Pinpoint the cell where the given text exists, returning its (X, Y) midpoint coordinate. 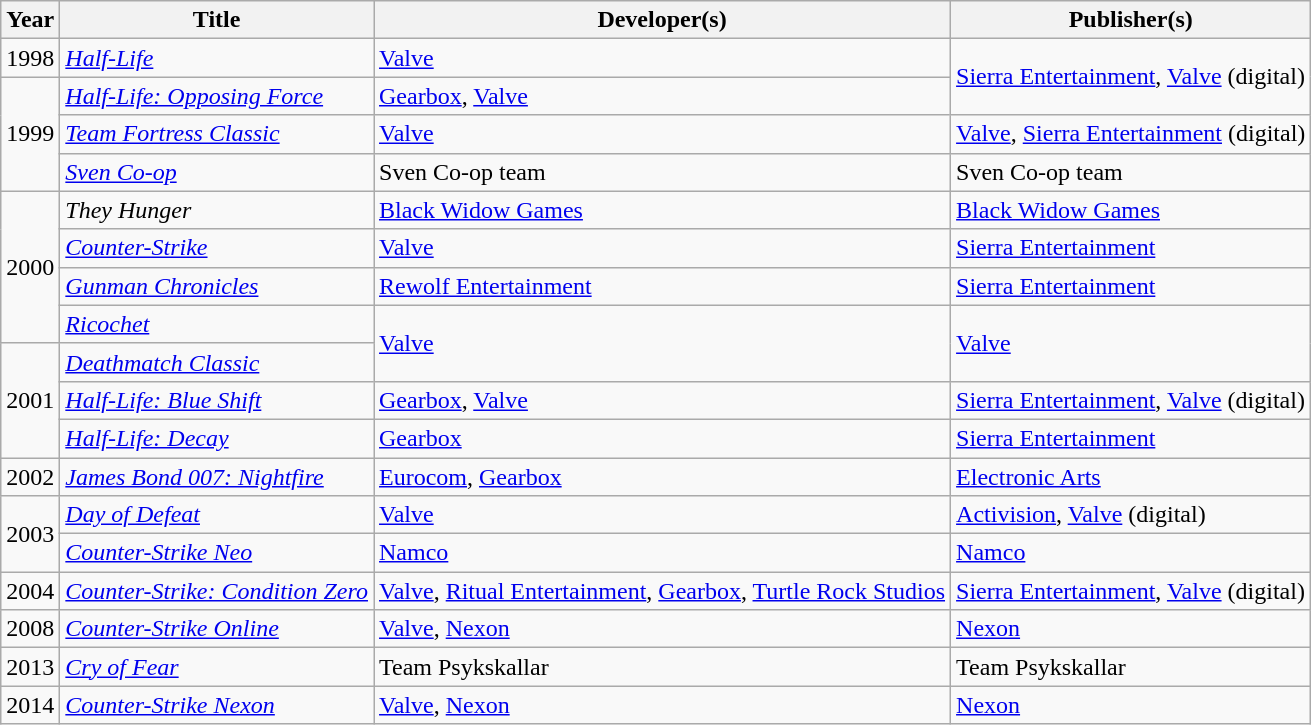
2008 (30, 629)
They Hunger (217, 210)
James Bond 007: Nightfire (217, 477)
1998 (30, 58)
Gunman Chronicles (217, 286)
Counter-Strike Online (217, 629)
Half-Life: Opposing Force (217, 96)
Cry of Fear (217, 667)
Counter-Strike Nexon (217, 705)
Day of Defeat (217, 515)
Title (217, 20)
Half-Life: Blue Shift (217, 400)
Valve, Ritual Entertainment, Gearbox, Turtle Rock Studios (662, 591)
Ricochet (217, 324)
Rewolf Entertainment (662, 286)
Eurocom, Gearbox (662, 477)
Publisher(s) (1131, 20)
2014 (30, 705)
Counter-Strike: Condition Zero (217, 591)
Sven Co-op (217, 172)
2013 (30, 667)
Team Fortress Classic (217, 134)
Half-Life: Decay (217, 438)
Gearbox (662, 438)
Electronic Arts (1131, 477)
Developer(s) (662, 20)
2002 (30, 477)
Counter-Strike Neo (217, 553)
Deathmatch Classic (217, 362)
Half-Life (217, 58)
2004 (30, 591)
2003 (30, 534)
Counter-Strike (217, 248)
Activision, Valve (digital) (1131, 515)
2000 (30, 267)
2001 (30, 400)
Year (30, 20)
1999 (30, 134)
Valve, Sierra Entertainment (digital) (1131, 134)
